Capture the cell that displays the provided text and extract its (X, Y) central coordinate. 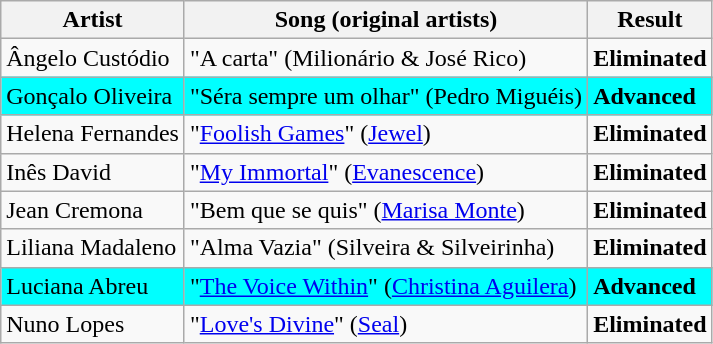
"Foolish Games" (Jewel) (386, 134)
"A carta" (Milionário & José Rico) (386, 58)
Song (original artists) (386, 20)
"The Voice Within" (Christina Aguilera) (386, 286)
Result (650, 20)
"Alma Vazia" (Silveira & Silveirinha) (386, 248)
Helena Fernandes (93, 134)
Liliana Madaleno (93, 248)
"Séra sempre um olhar" (Pedro Miguéis) (386, 96)
Nuno Lopes (93, 324)
Ângelo Custódio (93, 58)
"Bem que se quis" (Marisa Monte) (386, 210)
Jean Cremona (93, 210)
"My Immortal" (Evanescence) (386, 172)
Artist (93, 20)
Gonçalo Oliveira (93, 96)
"Love's Divine" (Seal) (386, 324)
Luciana Abreu (93, 286)
Inês David (93, 172)
